Return the (x, y) coordinate for the center point of the cell that contains the specified text.  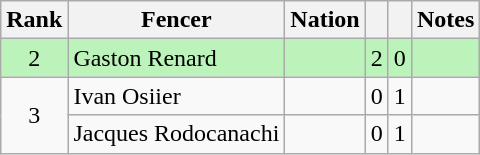
Fencer (176, 20)
Gaston Renard (176, 58)
3 (34, 115)
Nation (325, 20)
Ivan Osiier (176, 96)
Notes (445, 20)
Jacques Rodocanachi (176, 134)
Rank (34, 20)
